Return the (X, Y) coordinate for the center point of the cell that contains the specified text.  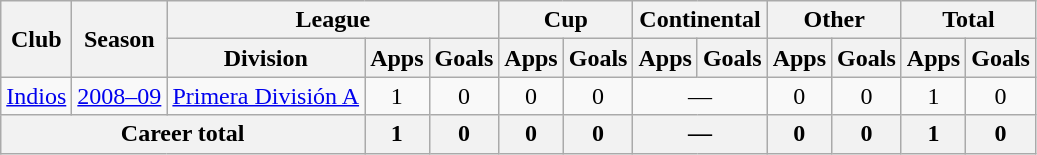
2008–09 (120, 96)
Cup (566, 20)
Career total (183, 134)
Club (36, 39)
Other (834, 20)
Continental (700, 20)
Division (266, 58)
League (333, 20)
Primera División A (266, 96)
Indios (36, 96)
Season (120, 39)
Total (968, 20)
